Determine the [x, y] coordinate at the center of the cell enclosing the given text.  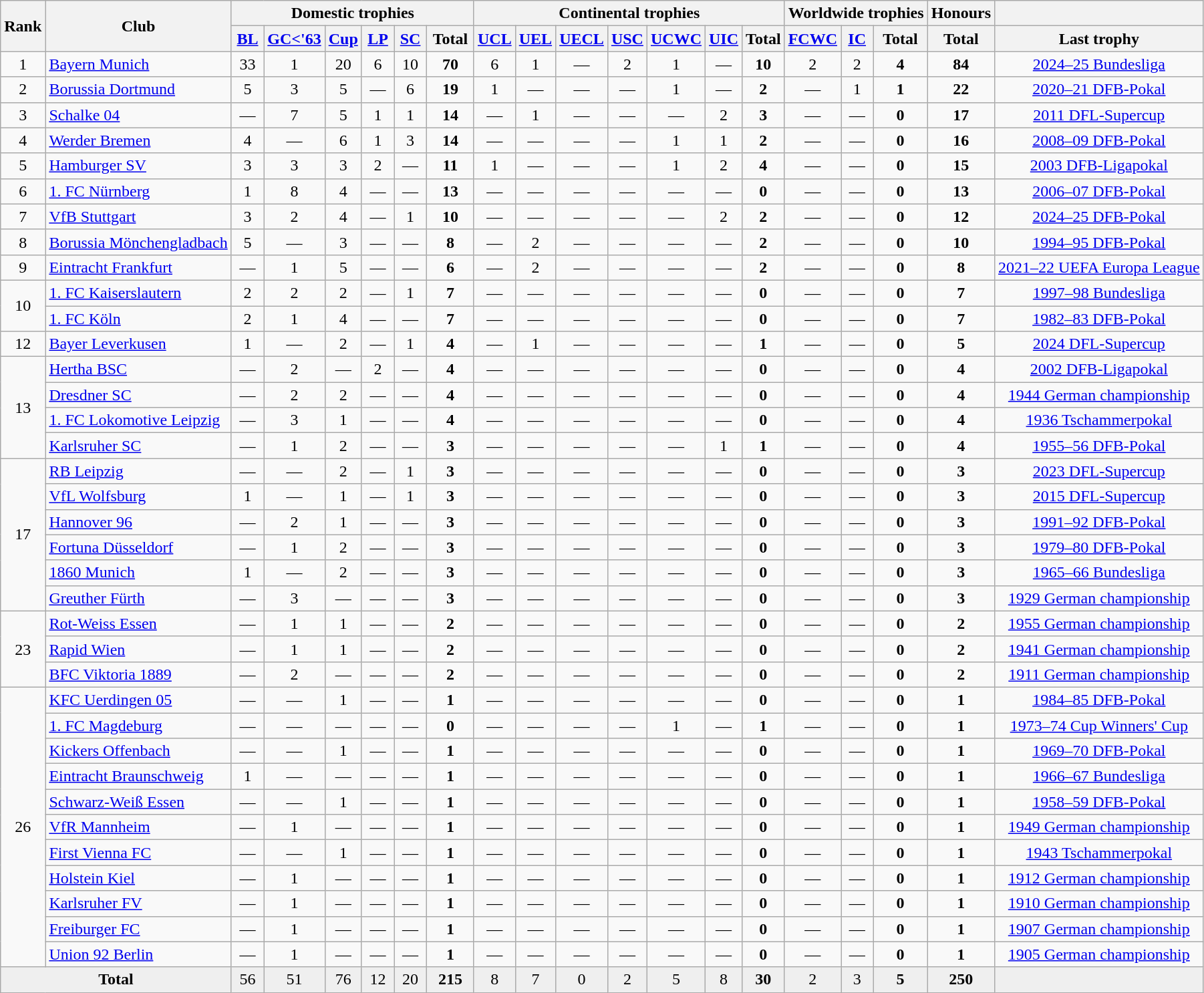
Eintracht Braunschweig [138, 776]
Kickers Offenbach [138, 751]
RB Leipzig [138, 471]
1941 German championship [1100, 649]
Rot-Weiss Essen [138, 623]
1969–70 DFB-Pokal [1100, 751]
UIC [724, 39]
9 [23, 267]
2008–09 DFB-Pokal [1100, 140]
1955 German championship [1100, 623]
76 [343, 980]
BFC Viktoria 1889 [138, 674]
16 [961, 140]
2002 DFB-Ligapokal [1100, 370]
22 [961, 90]
2003 DFB-Ligapokal [1100, 166]
Hannover 96 [138, 522]
Bayern Munich [138, 64]
84 [961, 64]
Karlsruher FV [138, 903]
15 [961, 166]
1955–56 DFB-Pokal [1100, 446]
11 [450, 166]
Rapid Wien [138, 649]
Holstein Kiel [138, 878]
215 [450, 980]
2023 DFL-Supercup [1100, 471]
Honours [961, 13]
2021–22 UEFA Europa League [1100, 267]
2015 DFL-Supercup [1100, 497]
VfR Mannheim [138, 827]
1929 German championship [1100, 598]
1943 Tschammerpokal [1100, 853]
2006–07 DFB-Pokal [1100, 191]
BL [247, 39]
Fortuna Düsseldorf [138, 547]
VfL Wolfsburg [138, 497]
1994–95 DFB-Pokal [1100, 242]
2024–25 Bundesliga [1100, 64]
UECL [582, 39]
Hamburger SV [138, 166]
UCL [494, 39]
51 [294, 980]
First Vienna FC [138, 853]
Worldwide trophies [856, 13]
1. FC Nürnberg [138, 191]
Club [138, 26]
SC [410, 39]
1973–74 Cup Winners' Cup [1100, 725]
1979–80 DFB-Pokal [1100, 547]
Schwarz-Weiß Essen [138, 802]
30 [764, 980]
2011 DFL-Supercup [1100, 115]
Last trophy [1100, 39]
UEL [535, 39]
Rank [23, 26]
1991–92 DFB-Pokal [1100, 522]
Bayer Leverkusen [138, 344]
1. FC Lokomotive Leipzig [138, 420]
1949 German championship [1100, 827]
UCWC [676, 39]
Greuther Fürth [138, 598]
GC<'63 [294, 39]
Freiburger FC [138, 929]
Dresdner SC [138, 395]
26 [23, 827]
Borussia Dortmund [138, 90]
FCWC [812, 39]
1982–83 DFB-Pokal [1100, 319]
1860 Munich [138, 573]
LP [378, 39]
1965–66 Bundesliga [1100, 573]
IC [857, 39]
1944 German championship [1100, 395]
Cup [343, 39]
1984–85 DFB-Pokal [1100, 700]
VfB Stuttgart [138, 217]
1. FC Kaiserslautern [138, 293]
33 [247, 64]
Eintracht Frankfurt [138, 267]
19 [450, 90]
USC [627, 39]
1. FC Köln [138, 319]
1966–67 Bundesliga [1100, 776]
2020–21 DFB-Pokal [1100, 90]
1997–98 Bundesliga [1100, 293]
70 [450, 64]
Werder Bremen [138, 140]
56 [247, 980]
2024–25 DFB-Pokal [1100, 217]
Union 92 Berlin [138, 954]
250 [961, 980]
KFC Uerdingen 05 [138, 700]
1905 German championship [1100, 954]
Borussia Mönchengladbach [138, 242]
Hertha BSC [138, 370]
1912 German championship [1100, 878]
1910 German championship [1100, 903]
1911 German championship [1100, 674]
Continental trophies [629, 13]
1907 German championship [1100, 929]
Domestic trophies [353, 13]
23 [23, 649]
2024 DFL-Supercup [1100, 344]
1958–59 DFB-Pokal [1100, 802]
Karlsruher SC [138, 446]
Schalke 04 [138, 115]
1. FC Magdeburg [138, 725]
1936 Tschammerpokal [1100, 420]
